Identify which cell holds the provided text, then report its (x, y) central coordinate. 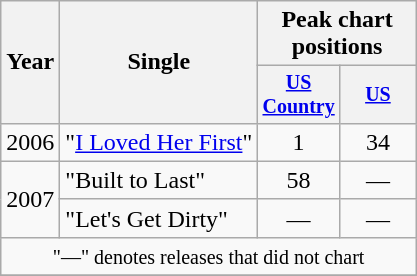
"Built to Last" (159, 180)
2007 (30, 199)
"I Loved Her First" (159, 142)
1 (299, 142)
"Let's Get Dirty" (159, 218)
58 (299, 180)
34 (378, 142)
US Country (299, 94)
Year (30, 62)
2006 (30, 142)
Peak chartpositions (338, 34)
Single (159, 62)
"—" denotes releases that did not chart (209, 256)
US (378, 94)
